For the text-containing cell, return its midpoint in (X, Y) coordinate format. 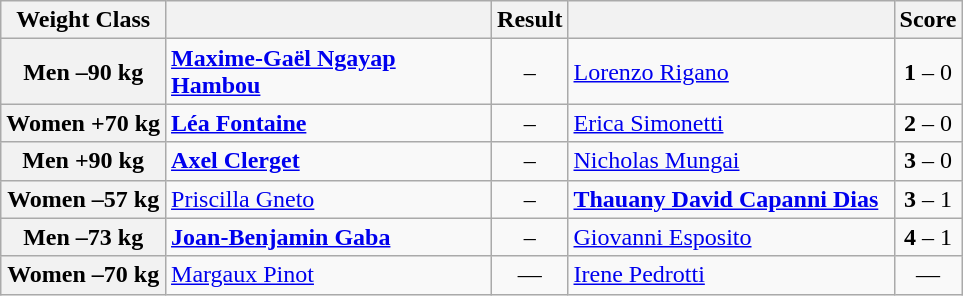
Women –70 kg (84, 275)
Men –73 kg (84, 237)
Irene Pedrotti (731, 275)
Women +70 kg (84, 123)
Women –57 kg (84, 199)
Priscilla Gneto (329, 199)
Weight Class (84, 20)
3 – 0 (928, 161)
Score (928, 20)
Axel Clerget (329, 161)
Erica Simonetti (731, 123)
Nicholas Mungai (731, 161)
Léa Fontaine (329, 123)
4 – 1 (928, 237)
3 – 1 (928, 199)
2 – 0 (928, 123)
Joan-Benjamin Gaba (329, 237)
Margaux Pinot (329, 275)
Men +90 kg (84, 161)
Lorenzo Rigano (731, 72)
Giovanni Esposito (731, 237)
1 – 0 (928, 72)
Maxime-Gaël Ngayap Hambou (329, 72)
Thauany David Capanni Dias (731, 199)
Result (530, 20)
Men –90 kg (84, 72)
